Capture the cell that displays the provided text and extract its (x, y) central coordinate. 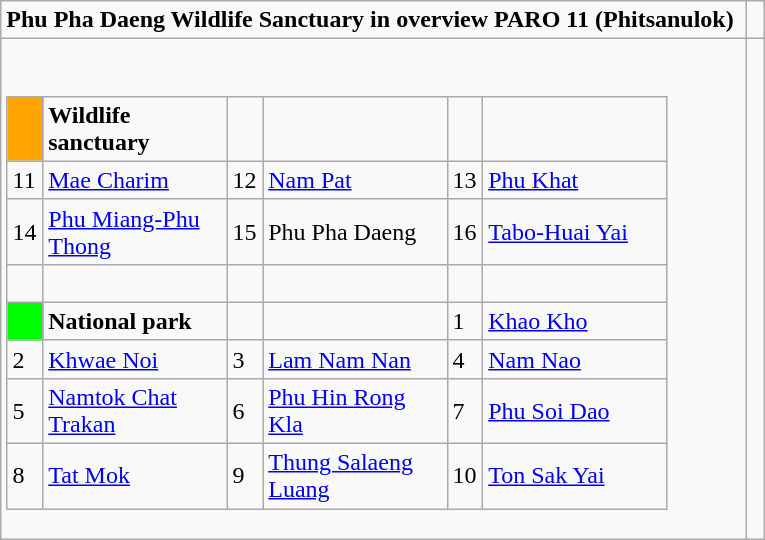
3 (245, 359)
10 (465, 476)
Khao Kho (575, 321)
5 (25, 410)
14 (25, 232)
Nam Pat (355, 180)
Mae Charim (135, 180)
Khwae Noi (135, 359)
9 (245, 476)
13 (465, 180)
Phu Hin Rong Kla (355, 410)
Wildlife sanctuary (135, 128)
8 (25, 476)
11 (25, 180)
Nam Nao (575, 359)
15 (245, 232)
Phu Soi Dao (575, 410)
Thung Salaeng Luang (355, 476)
1 (465, 321)
National park (135, 321)
Phu Khat (575, 180)
4 (465, 359)
Tat Mok (135, 476)
12 (245, 180)
Ton Sak Yai (575, 476)
Phu Miang-Phu Thong (135, 232)
Phu Pha Daeng (355, 232)
Namtok Chat Trakan (135, 410)
Phu Pha Daeng Wildlife Sanctuary in overview PARO 11 (Phitsanulok) (374, 20)
2 (25, 359)
7 (465, 410)
16 (465, 232)
Lam Nam Nan (355, 359)
6 (245, 410)
Tabo-Huai Yai (575, 232)
